Search for the cell housing the specified text and yield its [x, y] center coordinate. 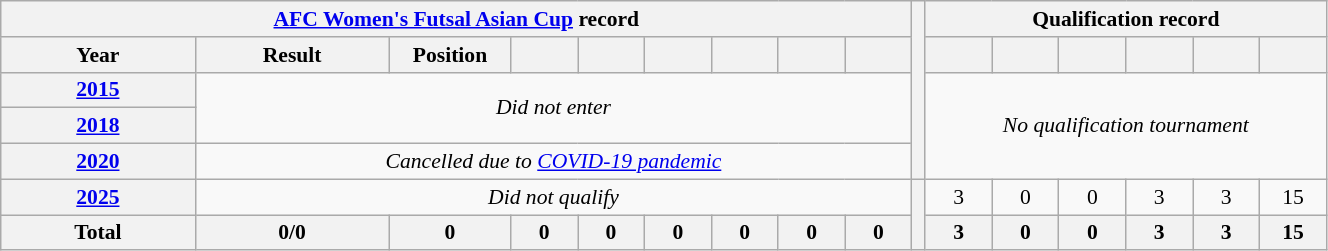
Qualification record [1126, 19]
Total [98, 233]
0/0 [292, 233]
2025 [98, 197]
Year [98, 55]
No qualification tournament [1126, 126]
2018 [98, 126]
Position [450, 55]
Result [292, 55]
AFC Women's Futsal Asian Cup record [456, 19]
Did not qualify [554, 197]
2015 [98, 90]
Did not enter [554, 108]
Cancelled due to COVID-19 pandemic [554, 162]
2020 [98, 162]
